From the cell containing the given text, extract its center point as (X, Y) coordinate. 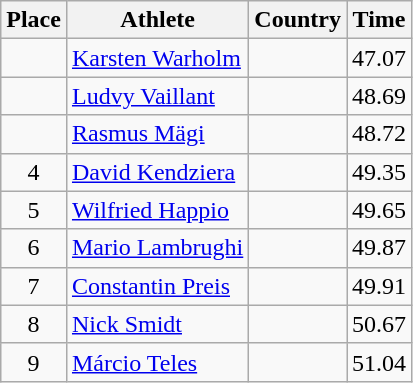
48.69 (380, 96)
Wilfried Happio (157, 210)
49.35 (380, 172)
49.91 (380, 286)
4 (34, 172)
Karsten Warholm (157, 58)
5 (34, 210)
Nick Smidt (157, 324)
6 (34, 248)
Country (298, 20)
Mario Lambrughi (157, 248)
Athlete (157, 20)
49.65 (380, 210)
David Kendziera (157, 172)
Rasmus Mägi (157, 134)
49.87 (380, 248)
7 (34, 286)
47.07 (380, 58)
50.67 (380, 324)
51.04 (380, 362)
Time (380, 20)
Ludvy Vaillant (157, 96)
9 (34, 362)
Place (34, 20)
Márcio Teles (157, 362)
8 (34, 324)
Constantin Preis (157, 286)
48.72 (380, 134)
